Extract the (X, Y) coordinate from the center of the cell holding the provided text.  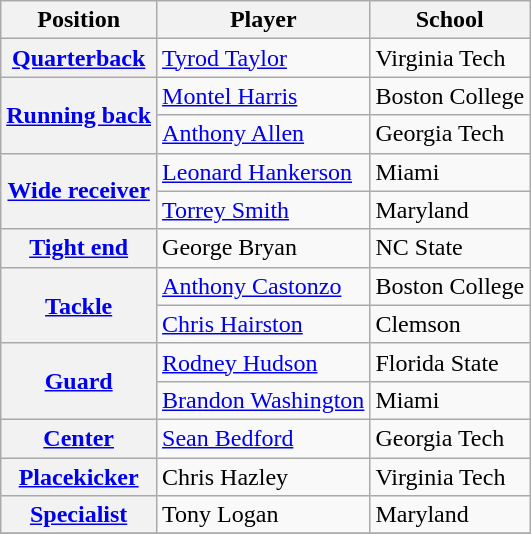
Player (264, 20)
Running back (79, 115)
Chris Hazley (264, 477)
Sean Bedford (264, 438)
Montel Harris (264, 96)
Guard (79, 381)
Tight end (79, 248)
Tackle (79, 305)
Placekicker (79, 477)
Specialist (79, 515)
School (450, 20)
Position (79, 20)
Wide receiver (79, 191)
George Bryan (264, 248)
Quarterback (79, 58)
Torrey Smith (264, 210)
NC State (450, 248)
Tyrod Taylor (264, 58)
Center (79, 438)
Brandon Washington (264, 400)
Anthony Castonzo (264, 286)
Tony Logan (264, 515)
Chris Hairston (264, 324)
Leonard Hankerson (264, 172)
Florida State (450, 362)
Anthony Allen (264, 134)
Rodney Hudson (264, 362)
Clemson (450, 324)
